For the text-containing cell, return its midpoint in [x, y] coordinate format. 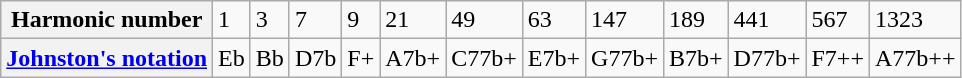
F7++ [838, 58]
441 [767, 20]
3 [270, 20]
G77b+ [625, 58]
Bb [270, 58]
E7b+ [554, 58]
D7b [315, 58]
F+ [361, 58]
567 [838, 20]
C77b+ [484, 58]
B7b+ [696, 58]
189 [696, 20]
63 [554, 20]
1 [232, 20]
9 [361, 20]
49 [484, 20]
Eb [232, 58]
A7b+ [413, 58]
Johnston's notation [107, 58]
Harmonic number [107, 20]
7 [315, 20]
D77b+ [767, 58]
21 [413, 20]
1323 [914, 20]
A77b++ [914, 58]
147 [625, 20]
